Return the (x, y) coordinate for the center point of the cell that contains the specified text.  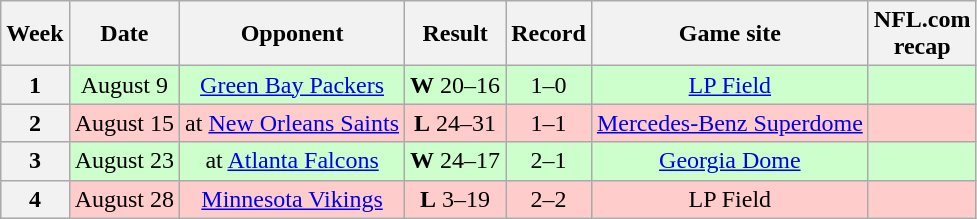
L 3–19 (456, 199)
August 15 (124, 123)
2–2 (549, 199)
Georgia Dome (730, 161)
W 24–17 (456, 161)
1–0 (549, 85)
3 (35, 161)
at Atlanta Falcons (292, 161)
4 (35, 199)
Week (35, 34)
2–1 (549, 161)
Result (456, 34)
L 24–31 (456, 123)
Record (549, 34)
Minnesota Vikings (292, 199)
Opponent (292, 34)
August 23 (124, 161)
Mercedes-Benz Superdome (730, 123)
W 20–16 (456, 85)
August 9 (124, 85)
1 (35, 85)
Date (124, 34)
2 (35, 123)
NFL.comrecap (922, 34)
1–1 (549, 123)
August 28 (124, 199)
Green Bay Packers (292, 85)
at New Orleans Saints (292, 123)
Game site (730, 34)
